Pinpoint the cell where the given text exists, returning its [X, Y] midpoint coordinate. 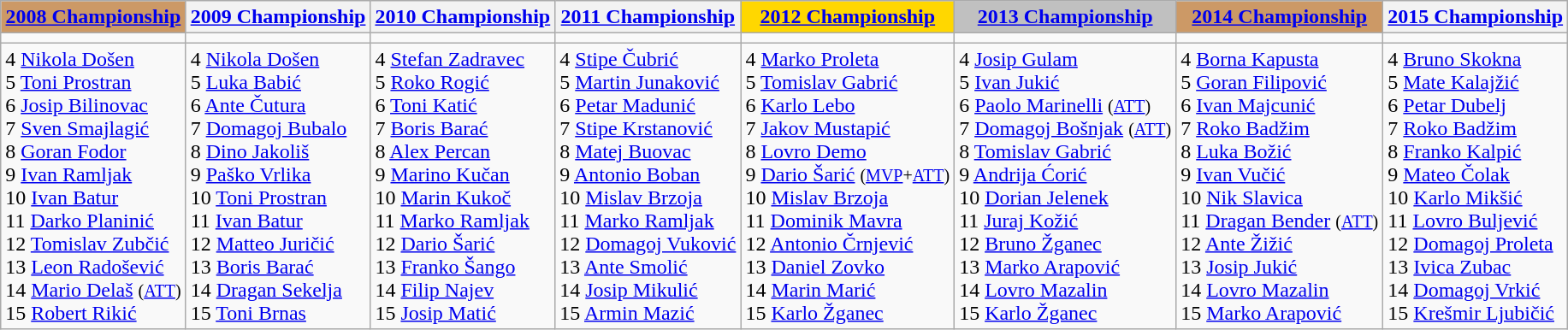
2012 Championship [848, 17]
2009 Championship [278, 17]
2013 Championship [1066, 17]
2008 Championship [93, 17]
2015 Championship [1476, 17]
2014 Championship [1280, 17]
2010 Championship [463, 17]
2011 Championship [648, 17]
